Locate the cell with the specified text and output its [x, y] center coordinate. 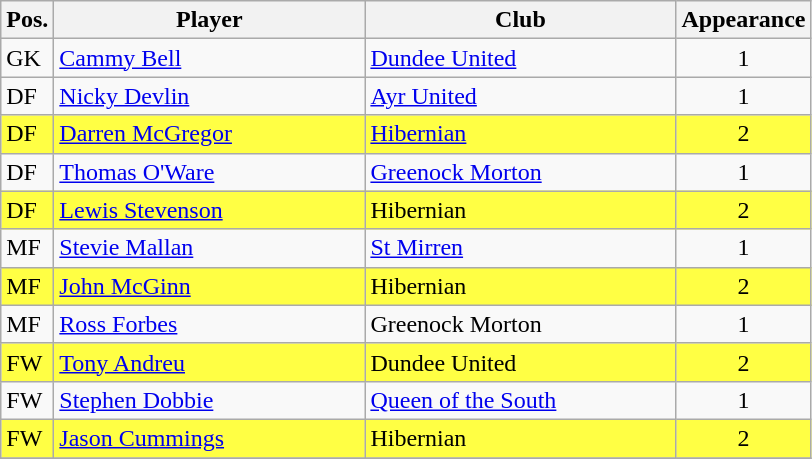
Ayr United [520, 96]
Nicky Devlin [210, 96]
Club [520, 20]
Stephen Dobbie [210, 400]
Thomas O'Ware [210, 172]
Player [210, 20]
Queen of the South [520, 400]
Jason Cummings [210, 438]
Appearance [744, 20]
Tony Andreu [210, 362]
John McGinn [210, 286]
Darren McGregor [210, 134]
Ross Forbes [210, 324]
Stevie Mallan [210, 248]
St Mirren [520, 248]
GK [28, 58]
Lewis Stevenson [210, 210]
Pos. [28, 20]
Cammy Bell [210, 58]
